Detect which cell encompasses the target text, then output its (x, y) center coordinate. 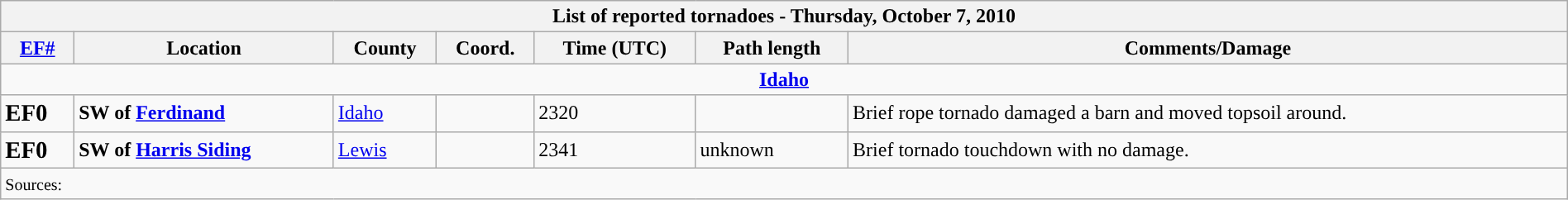
Time (UTC) (615, 48)
Sources: (784, 183)
2341 (615, 150)
SW of Ferdinand (204, 113)
Brief tornado touchdown with no damage. (1208, 150)
Comments/Damage (1208, 48)
EF# (38, 48)
Path length (772, 48)
Coord. (485, 48)
County (385, 48)
SW of Harris Siding (204, 150)
Brief rope tornado damaged a barn and moved topsoil around. (1208, 113)
Location (204, 48)
unknown (772, 150)
List of reported tornadoes - Thursday, October 7, 2010 (784, 17)
2320 (615, 113)
Lewis (385, 150)
